Return the (X, Y) coordinate for the center point of the cell that contains the specified text.  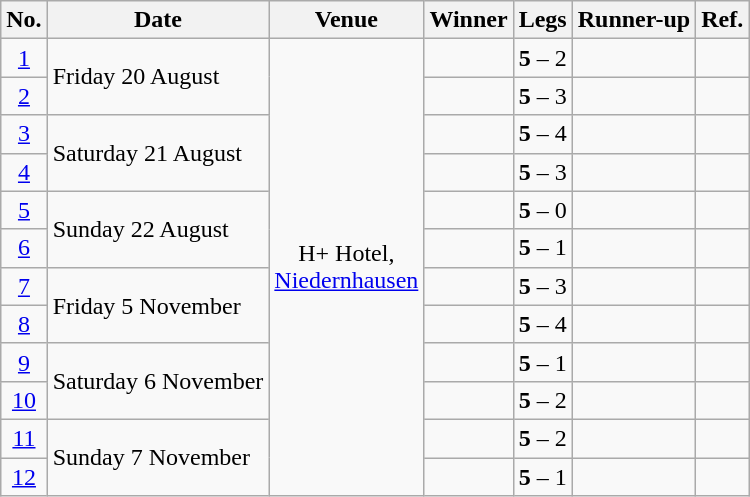
8 (24, 324)
H+ Hotel, Niedernhausen (346, 268)
7 (24, 286)
1 (24, 58)
Friday 20 August (158, 77)
5 – 0 (542, 210)
3 (24, 134)
11 (24, 438)
Venue (346, 20)
Sunday 7 November (158, 457)
6 (24, 248)
Saturday 21 August (158, 153)
12 (24, 477)
Saturday 6 November (158, 381)
Legs (542, 20)
Date (158, 20)
5 (24, 210)
4 (24, 172)
Ref. (722, 20)
Runner-up (634, 20)
Winner (468, 20)
2 (24, 96)
Friday 5 November (158, 305)
9 (24, 362)
Sunday 22 August (158, 229)
No. (24, 20)
10 (24, 400)
